Return the [x, y] coordinate for the center point of the cell that contains the specified text.  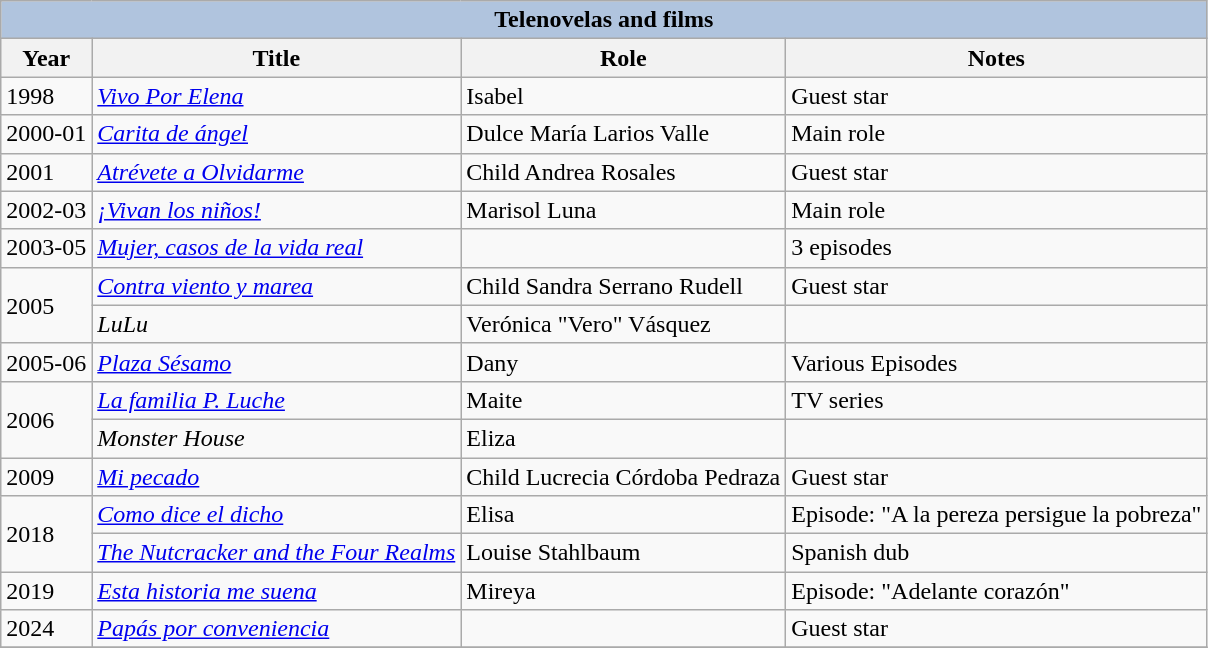
Episode: "A la pereza persigue la pobreza" [996, 515]
Atrévete a Olvidarme [276, 172]
Notes [996, 58]
Vivo Por Elena [276, 96]
3 episodes [996, 248]
2002-03 [46, 210]
2006 [46, 419]
LuLu [276, 324]
2024 [46, 629]
Isabel [624, 96]
Monster House [276, 438]
Carita de ángel [276, 134]
Marisol Luna [624, 210]
2019 [46, 591]
Year [46, 58]
Mujer, casos de la vida real [276, 248]
2005-06 [46, 362]
Telenovelas and films [604, 20]
Episode: "Adelante corazón" [996, 591]
Child Lucrecia Córdoba Pedraza [624, 477]
¡Vivan los niños! [276, 210]
2000-01 [46, 134]
Como dice el dicho [276, 515]
Title [276, 58]
2009 [46, 477]
2001 [46, 172]
Dany [624, 362]
Elisa [624, 515]
Role [624, 58]
2018 [46, 534]
Eliza [624, 438]
2005 [46, 305]
Child Andrea Rosales [624, 172]
Verónica "Vero" Vásquez [624, 324]
Louise Stahlbaum [624, 553]
Maite [624, 400]
Spanish dub [996, 553]
The Nutcracker and the Four Realms [276, 553]
La familia P. Luche [276, 400]
2003-05 [46, 248]
Various Episodes [996, 362]
Dulce María Larios Valle [624, 134]
Child Sandra Serrano Rudell [624, 286]
Mireya [624, 591]
Contra viento y marea [276, 286]
Papás por conveniencia [276, 629]
TV series [996, 400]
Mi pecado [276, 477]
Esta historia me suena [276, 591]
1998 [46, 96]
Plaza Sésamo [276, 362]
